Search for the cell housing the specified text and yield its [x, y] center coordinate. 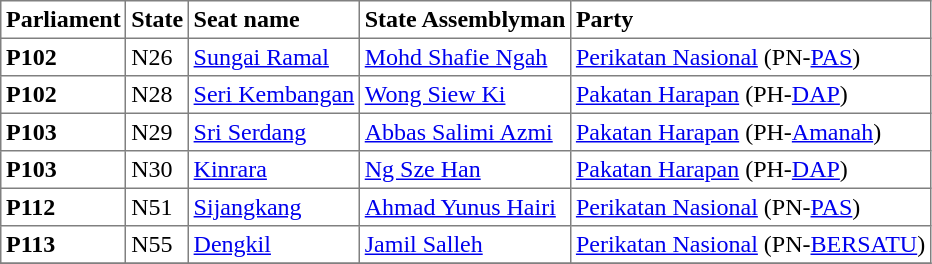
Jamil Salleh [464, 245]
Ahmad Yunus Hairi [464, 207]
Sri Serdang [274, 132]
Seri Kembangan [274, 95]
Dengkil [274, 245]
N30 [157, 170]
P113 [64, 245]
Ng Sze Han [464, 170]
Parliament [64, 20]
N28 [157, 95]
N55 [157, 245]
Perikatan Nasional (PN-BERSATU) [751, 245]
Kinrara [274, 170]
N29 [157, 132]
Abbas Salimi Azmi [464, 132]
N26 [157, 57]
State [157, 20]
N51 [157, 207]
Sungai Ramal [274, 57]
Mohd Shafie Ngah [464, 57]
P112 [64, 207]
Party [751, 20]
Wong Siew Ki [464, 95]
State Assemblyman [464, 20]
Sijangkang [274, 207]
Seat name [274, 20]
Pakatan Harapan (PH-Amanah) [751, 132]
